For the text-containing cell, return its midpoint in (X, Y) coordinate format. 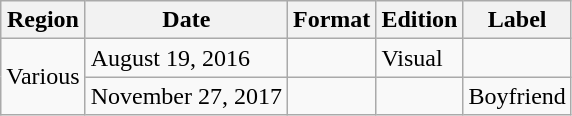
Region (43, 20)
Format (332, 20)
August 19, 2016 (186, 58)
Edition (420, 20)
Various (43, 77)
November 27, 2017 (186, 96)
Visual (420, 58)
Date (186, 20)
Label (517, 20)
Boyfriend (517, 96)
